Identify which cell holds the provided text, then report its [X, Y] central coordinate. 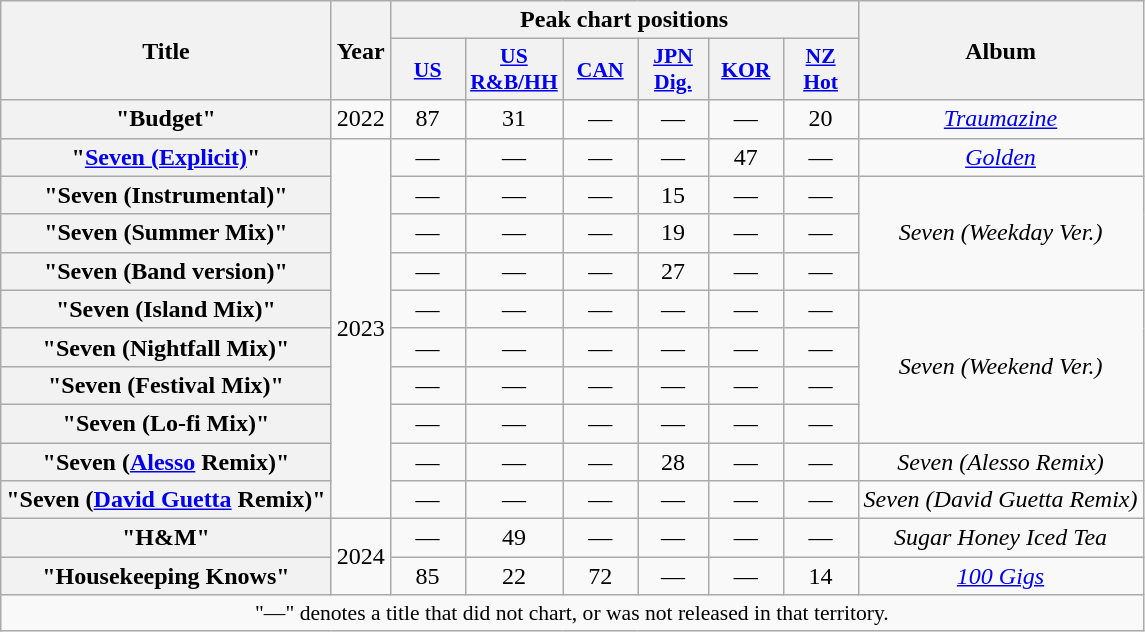
Title [166, 50]
14 [820, 576]
"Seven (David Guetta Remix)" [166, 500]
"Seven (Island Mix)" [166, 309]
"Seven (Instrumental)" [166, 195]
KOR [746, 70]
47 [746, 157]
2024 [360, 557]
31 [514, 119]
28 [674, 461]
87 [428, 119]
"Seven (Summer Mix)" [166, 233]
Seven (Weekend Ver.) [1000, 366]
Year [360, 50]
NZHot [820, 70]
"Seven (Festival Mix)" [166, 385]
"Seven (Nightfall Mix)" [166, 347]
"—" denotes a title that did not chart, or was not released in that territory. [572, 613]
49 [514, 538]
"Seven (Lo-fi Mix)" [166, 423]
Peak chart positions [624, 20]
2022 [360, 119]
85 [428, 576]
15 [674, 195]
2023 [360, 328]
JPNDig. [674, 70]
Traumazine [1000, 119]
Album [1000, 50]
22 [514, 576]
"H&M" [166, 538]
"Seven (Alesso Remix)" [166, 461]
100 Gigs [1000, 576]
"Seven (Explicit)" [166, 157]
Seven (David Guetta Remix) [1000, 500]
19 [674, 233]
US [428, 70]
USR&B/HH [514, 70]
Seven (Weekday Ver.) [1000, 233]
"Budget" [166, 119]
20 [820, 119]
Seven (Alesso Remix) [1000, 461]
Golden [1000, 157]
"Seven (Band version)" [166, 271]
72 [600, 576]
CAN [600, 70]
27 [674, 271]
"Housekeeping Knows" [166, 576]
Sugar Honey Iced Tea [1000, 538]
